Provide the [X, Y] coordinate of the cell's center where the given text is located.  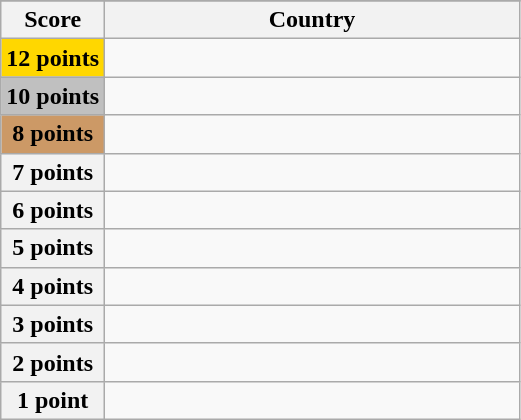
1 point [53, 400]
10 points [53, 96]
Country [312, 20]
7 points [53, 172]
Score [53, 20]
5 points [53, 248]
3 points [53, 324]
8 points [53, 134]
4 points [53, 286]
12 points [53, 58]
2 points [53, 362]
6 points [53, 210]
